Determine the [x, y] coordinate at the center of the cell enclosing the given text.  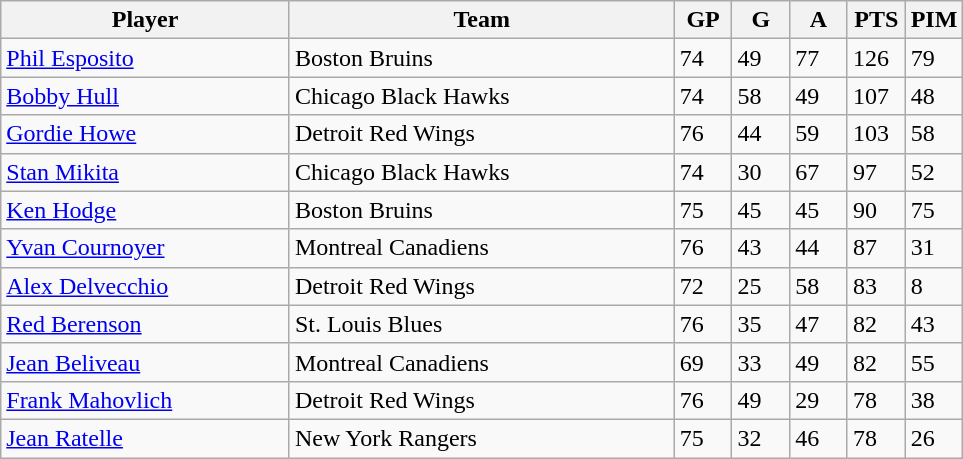
PTS [876, 20]
77 [819, 58]
30 [761, 172]
69 [703, 362]
A [819, 20]
55 [934, 362]
26 [934, 438]
New York Rangers [482, 438]
46 [819, 438]
87 [876, 248]
Red Berenson [146, 324]
St. Louis Blues [482, 324]
Alex Delvecchio [146, 286]
35 [761, 324]
52 [934, 172]
25 [761, 286]
31 [934, 248]
90 [876, 210]
PIM [934, 20]
67 [819, 172]
47 [819, 324]
Stan Mikita [146, 172]
32 [761, 438]
Gordie Howe [146, 134]
G [761, 20]
GP [703, 20]
38 [934, 400]
Yvan Cournoyer [146, 248]
79 [934, 58]
59 [819, 134]
Phil Esposito [146, 58]
Team [482, 20]
48 [934, 96]
Frank Mahovlich [146, 400]
107 [876, 96]
83 [876, 286]
72 [703, 286]
Jean Ratelle [146, 438]
Bobby Hull [146, 96]
103 [876, 134]
97 [876, 172]
33 [761, 362]
29 [819, 400]
Ken Hodge [146, 210]
8 [934, 286]
Player [146, 20]
126 [876, 58]
Jean Beliveau [146, 362]
